Detect which cell encompasses the target text, then output its (X, Y) center coordinate. 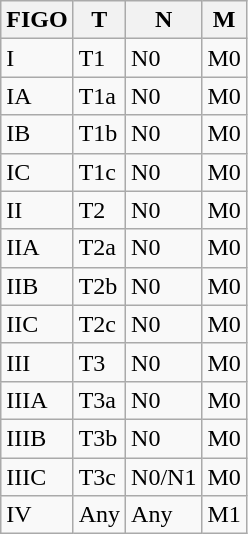
III (37, 362)
M1 (224, 515)
T3c (99, 477)
T1a (99, 96)
T1b (99, 134)
IIIB (37, 438)
IIIC (37, 477)
IA (37, 96)
IIA (37, 248)
T3b (99, 438)
T3 (99, 362)
IC (37, 172)
N0/N1 (164, 477)
IB (37, 134)
M (224, 20)
T2c (99, 324)
II (37, 210)
I (37, 58)
N (164, 20)
T (99, 20)
IV (37, 515)
T3a (99, 400)
IIC (37, 324)
FIGO (37, 20)
T2b (99, 286)
T2 (99, 210)
T1 (99, 58)
T1c (99, 172)
IIIA (37, 400)
T2a (99, 248)
IIB (37, 286)
